Scan for the cell matching the given text and deliver its (x, y) coordinate at center. 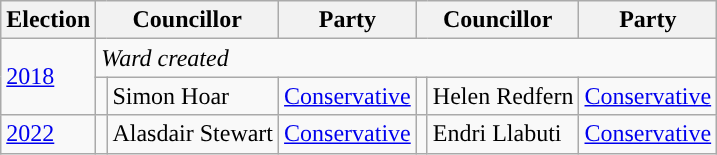
Helen Redfern (503, 96)
2018 (48, 77)
Alasdair Stewart (193, 134)
Endri Llabuti (503, 134)
Ward created (406, 58)
Simon Hoar (193, 96)
Election (48, 20)
2022 (48, 134)
